Identify which cell holds the provided text, then report its (X, Y) central coordinate. 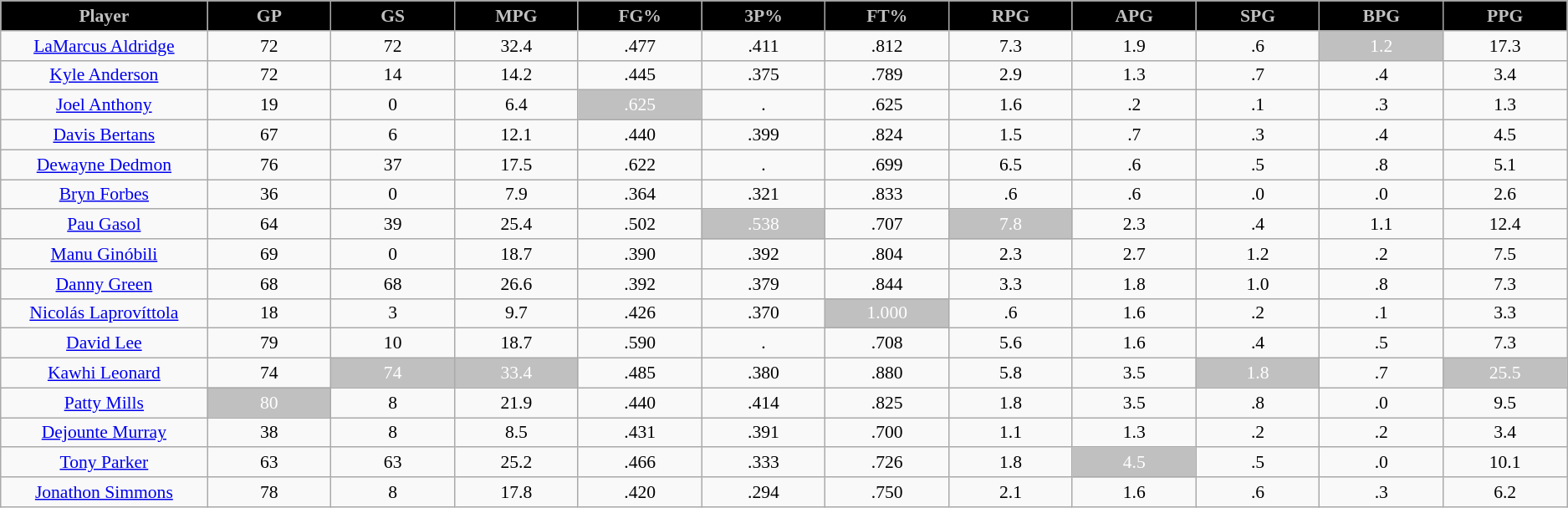
Pau Gasol (104, 225)
5.6 (1011, 343)
.426 (640, 313)
19 (269, 105)
Kawhi Leonard (104, 373)
David Lee (104, 343)
21.9 (517, 403)
.391 (764, 433)
.880 (887, 373)
38 (269, 433)
.477 (640, 46)
.485 (640, 373)
10.1 (1505, 463)
32.4 (517, 46)
.812 (887, 46)
Kyle Anderson (104, 75)
Davis Bertans (104, 135)
26.6 (517, 284)
.538 (764, 225)
37 (393, 165)
APG (1134, 16)
Dejounte Murray (104, 433)
.708 (887, 343)
1.9 (1134, 46)
7.8 (1011, 225)
.699 (887, 165)
18 (269, 313)
9.7 (517, 313)
.431 (640, 433)
.502 (640, 225)
.375 (764, 75)
.380 (764, 373)
76 (269, 165)
3P% (764, 16)
33.4 (517, 373)
Dewayne Dedmon (104, 165)
80 (269, 403)
14 (393, 75)
.844 (887, 284)
17.8 (517, 492)
6.4 (517, 105)
.700 (887, 433)
6.2 (1505, 492)
.420 (640, 492)
LaMarcus Aldridge (104, 46)
7.5 (1505, 254)
.590 (640, 343)
.622 (640, 165)
.333 (764, 463)
Joel Anthony (104, 105)
.445 (640, 75)
.789 (887, 75)
7.9 (517, 195)
6.5 (1011, 165)
GP (269, 16)
79 (269, 343)
.466 (640, 463)
67 (269, 135)
.364 (640, 195)
Danny Green (104, 284)
3 (393, 313)
17.3 (1505, 46)
17.5 (517, 165)
Player (104, 16)
2.6 (1505, 195)
78 (269, 492)
.399 (764, 135)
1.5 (1011, 135)
12.4 (1505, 225)
.726 (887, 463)
Manu Ginóbili (104, 254)
FG% (640, 16)
.370 (764, 313)
MPG (517, 16)
9.5 (1505, 403)
BPG (1382, 16)
36 (269, 195)
.750 (887, 492)
.414 (764, 403)
69 (269, 254)
5.1 (1505, 165)
.824 (887, 135)
RPG (1011, 16)
25.5 (1505, 373)
GS (393, 16)
.707 (887, 225)
2.7 (1134, 254)
Tony Parker (104, 463)
.321 (764, 195)
.390 (640, 254)
2.9 (1011, 75)
Jonathon Simmons (104, 492)
Patty Mills (104, 403)
.379 (764, 284)
.294 (764, 492)
Nicolás Laprovíttola (104, 313)
12.1 (517, 135)
SPG (1258, 16)
25.2 (517, 463)
8.5 (517, 433)
39 (393, 225)
1.0 (1258, 284)
64 (269, 225)
10 (393, 343)
2.1 (1011, 492)
PPG (1505, 16)
.804 (887, 254)
6 (393, 135)
Bryn Forbes (104, 195)
.833 (887, 195)
.411 (764, 46)
FT% (887, 16)
14.2 (517, 75)
5.8 (1011, 373)
.825 (887, 403)
1.000 (887, 313)
25.4 (517, 225)
